For the text-containing cell, return its midpoint in (X, Y) coordinate format. 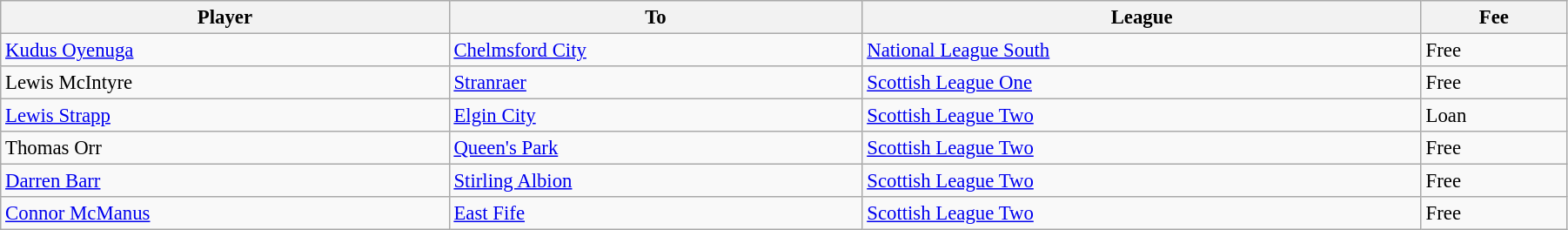
Thomas Orr (224, 148)
To (656, 17)
League (1142, 17)
Player (224, 17)
Connor McManus (224, 213)
Loan (1493, 116)
East Fife (656, 213)
Fee (1493, 17)
Kudus Oyenuga (224, 51)
Stranraer (656, 83)
Lewis McIntyre (224, 83)
Lewis Strapp (224, 116)
Stirling Albion (656, 181)
Scottish League One (1142, 83)
Chelmsford City (656, 51)
Queen's Park (656, 148)
Darren Barr (224, 181)
National League South (1142, 51)
Elgin City (656, 116)
